Scan for the cell matching the given text and deliver its [x, y] coordinate at center. 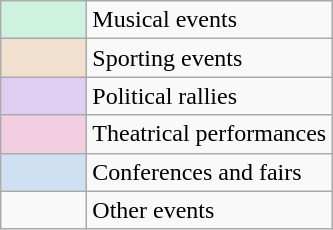
Musical events [210, 20]
Conferences and fairs [210, 172]
Theatrical performances [210, 134]
Political rallies [210, 96]
Sporting events [210, 58]
Other events [210, 210]
